Output the [X, Y] coordinate of the center of the cell containing the given text.  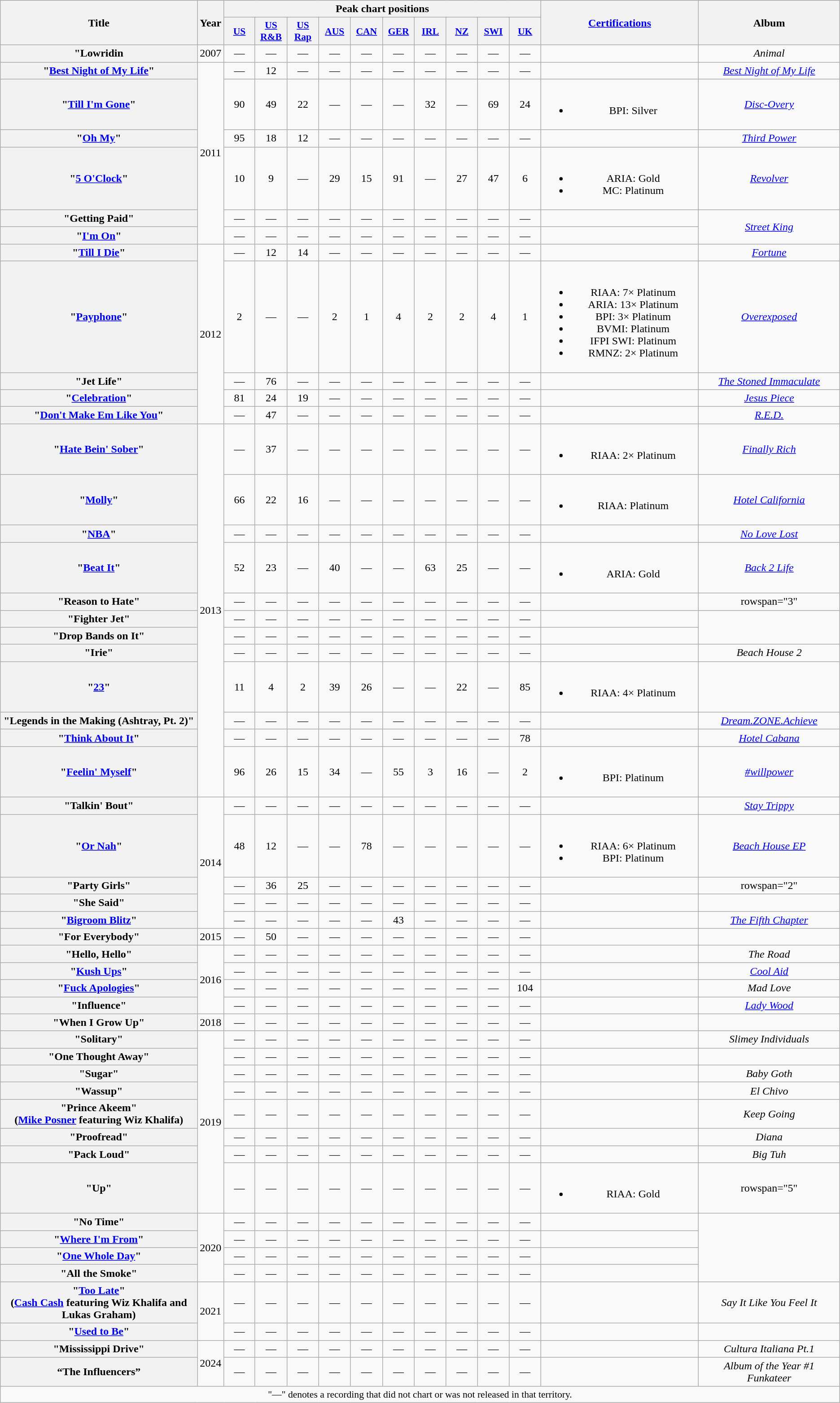
"Party Girls" [99, 886]
"Used to Be" [99, 1332]
Album of the Year #1 Funkateer [769, 1372]
Jesus Piece [769, 398]
"Bigroom Blitz" [99, 920]
"Proofread" [99, 1137]
"Think About It" [99, 738]
"Wassup" [99, 1091]
The Road [769, 954]
SWI [494, 31]
Best Night of My Life [769, 70]
"Don't Make Em Like You" [99, 415]
Year [211, 22]
Street King [769, 227]
Third Power [769, 138]
9 [271, 178]
63 [431, 567]
#willpower [769, 771]
Album [769, 22]
AUS [335, 31]
"She Said" [99, 903]
Disc-Overy [769, 104]
"Legends in the Making (Ashtray, Pt. 2)" [99, 721]
Stay Trippy [769, 805]
NZ [462, 31]
BPI: Silver [620, 104]
6 [525, 178]
Lady Wood [769, 1005]
Beach House 2 [769, 653]
Revolver [769, 178]
GER [398, 31]
Dream.ZONE.Achieve [769, 721]
2016 [211, 980]
27 [462, 178]
2007 [211, 53]
Keep Going [769, 1113]
"Molly" [99, 500]
"No Time" [99, 1222]
Certifications [620, 22]
"When I Grow Up" [99, 1022]
RIAA: 6× PlatinumBPI: Platinum [620, 846]
Animal [769, 53]
No Love Lost [769, 534]
RIAA: 2× Platinum [620, 449]
2021 [211, 1311]
BPI: Platinum [620, 771]
32 [431, 104]
3 [431, 771]
"Pack Loud" [99, 1154]
"Getting Paid" [99, 218]
76 [271, 381]
43 [398, 920]
23 [271, 567]
37 [271, 449]
81 [240, 398]
52 [240, 567]
29 [335, 178]
"For Everybody" [99, 937]
"Sugar" [99, 1073]
rowspan="2" [769, 886]
2011 [211, 153]
85 [525, 687]
USRap [303, 31]
"Feelin' Myself" [99, 771]
R.E.D. [769, 415]
US [240, 31]
Baby Goth [769, 1073]
66 [240, 500]
91 [398, 178]
"Fuck Apologies" [99, 988]
18 [271, 138]
2024 [211, 1363]
2015 [211, 937]
Overexposed [769, 317]
Diana [769, 1137]
"Prince Akeem" (Mike Posner featuring Wiz Khalifa) [99, 1113]
UK [525, 31]
"Till I'm Gone" [99, 104]
"One Thought Away" [99, 1056]
"Influence" [99, 1005]
"Talkin' Bout" [99, 805]
36 [271, 886]
19 [303, 398]
55 [398, 771]
RIAA: Gold [620, 1188]
40 [335, 567]
69 [494, 104]
"Up" [99, 1188]
Hotel Cabana [769, 738]
2018 [211, 1022]
49 [271, 104]
50 [271, 937]
10 [240, 178]
RIAA: 7× PlatinumARIA: 13× PlatinumBPI: 3× PlatinumBVMI: PlatinumIFPI SWI: PlatinumRMNZ: 2× Platinum [620, 317]
2019 [211, 1122]
Cool Aid [769, 971]
"One Whole Day" [99, 1256]
"Till I Die" [99, 252]
El Chivo [769, 1091]
The Fifth Chapter [769, 920]
"All the Smoke" [99, 1273]
IRL [431, 31]
CAN [366, 31]
2014 [211, 862]
Finally Rich [769, 449]
"Beat It" [99, 567]
39 [335, 687]
"Drop Bands on It" [99, 636]
ARIA: GoldMC: Platinum [620, 178]
"Reason to Hate" [99, 602]
"—" denotes a recording that did not chart or was not released in that territory. [420, 1394]
"Lowridin [99, 53]
"I'm On" [99, 235]
"Jet Life" [99, 381]
2012 [211, 334]
Big Tuh [769, 1154]
"Payphone" [99, 317]
"Where I'm From" [99, 1239]
"Best Night of My Life" [99, 70]
RIAA: Platinum [620, 500]
"NBA" [99, 534]
"5 O'Clock" [99, 178]
“The Influencers” [99, 1372]
104 [525, 988]
90 [240, 104]
rowspan="3" [769, 602]
"Hate Bein' Sober" [99, 449]
Cultura Italiana Pt.1 [769, 1349]
2013 [211, 611]
"23" [99, 687]
"Kush Ups" [99, 971]
Fortune [769, 252]
"Oh My" [99, 138]
"Solitary" [99, 1039]
Beach House EP [769, 846]
"Fighter Jet" [99, 619]
ARIA: Gold [620, 567]
Mad Love [769, 988]
96 [240, 771]
Slimey Individuals [769, 1039]
"Mississippi Drive" [99, 1349]
95 [240, 138]
2020 [211, 1248]
Hotel California [769, 500]
"Hello, Hello" [99, 954]
"Too Late" (Cash Cash featuring Wiz Khalifa and Lukas Graham) [99, 1302]
Back 2 Life [769, 567]
"Celebration" [99, 398]
48 [240, 846]
34 [335, 771]
"Or Nah" [99, 846]
USR&B [271, 31]
Title [99, 22]
rowspan="5" [769, 1188]
Say It Like You Feel It [769, 1302]
11 [240, 687]
RIAA: 4× Platinum [620, 687]
14 [303, 252]
"Irie" [99, 653]
Peak chart positions [382, 9]
The Stoned Immaculate [769, 381]
